Identify which cell holds the provided text, then report its (x, y) central coordinate. 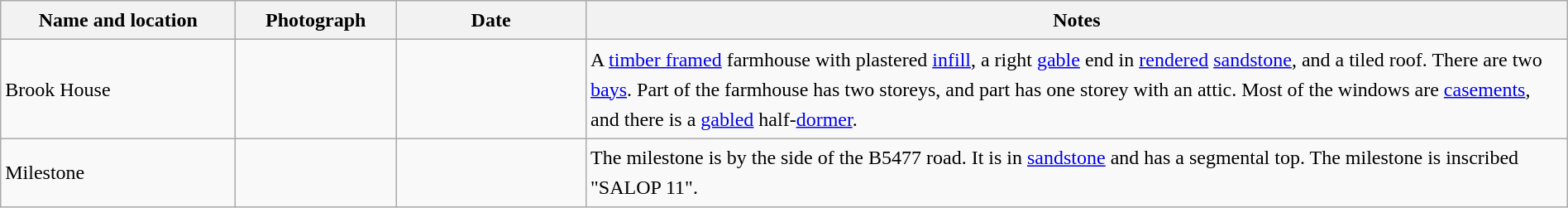
The milestone is by the side of the B5477 road. It is in sandstone and has a segmental top. The milestone is inscribed "SALOP 11". (1077, 172)
Brook House (118, 89)
Date (491, 20)
Photograph (316, 20)
Notes (1077, 20)
Name and location (118, 20)
Milestone (118, 172)
